For the text-containing cell, return its midpoint in (x, y) coordinate format. 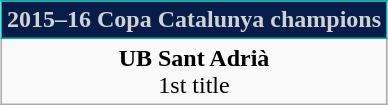
2015–16 Copa Catalunya champions (194, 20)
UB Sant Adrià1st title (194, 72)
